Scan for the cell matching the given text and deliver its (x, y) coordinate at center. 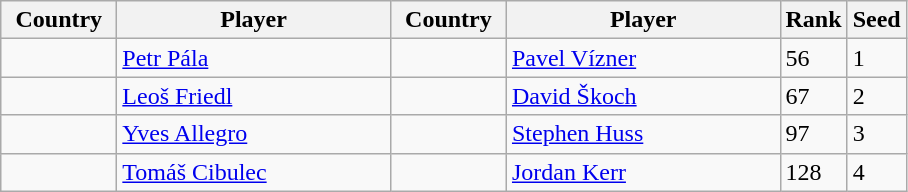
67 (814, 96)
3 (876, 134)
Pavel Vízner (643, 58)
Petr Pála (254, 58)
97 (814, 134)
Yves Allegro (254, 134)
128 (814, 172)
Seed (876, 20)
Leoš Friedl (254, 96)
1 (876, 58)
4 (876, 172)
2 (876, 96)
Jordan Kerr (643, 172)
Tomáš Cibulec (254, 172)
Rank (814, 20)
David Škoch (643, 96)
56 (814, 58)
Stephen Huss (643, 134)
